Search for the cell housing the specified text and yield its [X, Y] center coordinate. 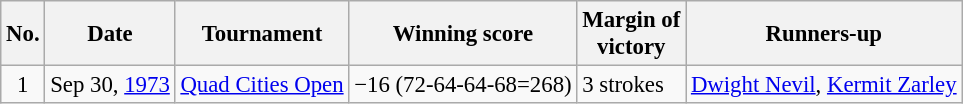
−16 (72-64-64-68=268) [463, 85]
Quad Cities Open [262, 85]
No. [23, 34]
Dwight Nevil, Kermit Zarley [824, 85]
Tournament [262, 34]
Date [110, 34]
1 [23, 85]
3 strokes [632, 85]
Runners-up [824, 34]
Winning score [463, 34]
Sep 30, 1973 [110, 85]
Margin ofvictory [632, 34]
